From the cell containing the given text, extract its center point as (x, y) coordinate. 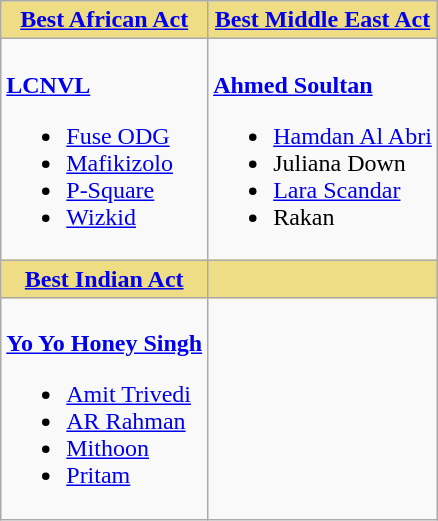
Ahmed SoultanHamdan Al AbriJuliana DownLara ScandarRakan (323, 150)
Best Indian Act (104, 279)
Best Middle East Act (323, 20)
LCNVLFuse ODGMafikizoloP-SquareWizkid (104, 150)
Best African Act (104, 20)
Yo Yo Honey SinghAmit TrivediAR RahmanMithoonPritam (104, 408)
